Scan for the cell matching the given text and deliver its [x, y] coordinate at center. 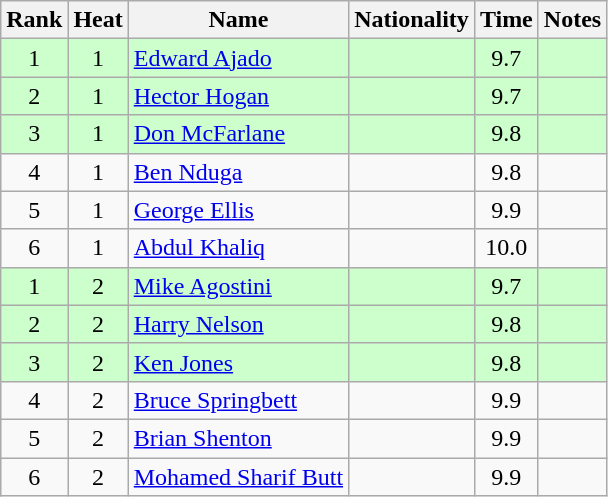
Notes [572, 20]
Abdul Khaliq [238, 248]
Brian Shenton [238, 438]
Ken Jones [238, 362]
Mohamed Sharif Butt [238, 477]
Ben Nduga [238, 172]
Hector Hogan [238, 96]
Don McFarlane [238, 134]
Heat [98, 20]
Mike Agostini [238, 286]
Harry Nelson [238, 324]
George Ellis [238, 210]
Nationality [412, 20]
10.0 [506, 248]
Edward Ajado [238, 58]
Rank [34, 20]
Bruce Springbett [238, 400]
Name [238, 20]
Time [506, 20]
